Extract the (X, Y) coordinate from the center of the cell holding the provided text.  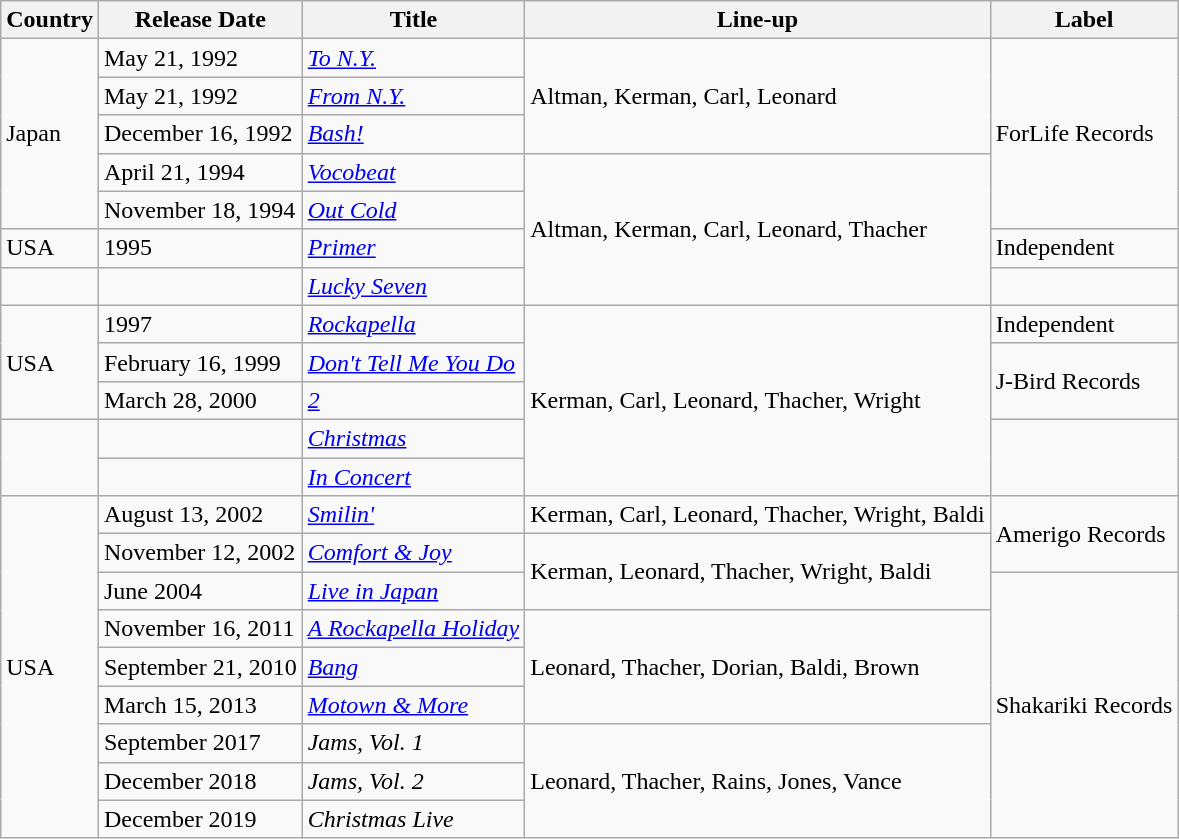
In Concert (414, 477)
Primer (414, 248)
Live in Japan (414, 591)
Leonard, Thacher, Rains, Jones, Vance (758, 781)
A Rockapella Holiday (414, 629)
Out Cold (414, 210)
Line-up (758, 20)
March 28, 2000 (200, 400)
April 21, 1994 (200, 172)
1997 (200, 324)
To N.Y. (414, 58)
Lucky Seven (414, 286)
November 16, 2011 (200, 629)
Jams, Vol. 1 (414, 743)
Japan (50, 134)
Christmas Live (414, 819)
Smilin' (414, 515)
Jams, Vol. 2 (414, 781)
Release Date (200, 20)
Kerman, Leonard, Thacher, Wright, Baldi (758, 572)
Leonard, Thacher, Dorian, Baldi, Brown (758, 667)
Country (50, 20)
J-Bird Records (1084, 381)
Amerigo Records (1084, 534)
Kerman, Carl, Leonard, Thacher, Wright (758, 400)
December 2019 (200, 819)
Label (1084, 20)
February 16, 1999 (200, 362)
November 18, 1994 (200, 210)
2 (414, 400)
September 2017 (200, 743)
December 2018 (200, 781)
ForLife Records (1084, 134)
Kerman, Carl, Leonard, Thacher, Wright, Baldi (758, 515)
Bang (414, 667)
From N.Y. (414, 96)
Christmas (414, 438)
1995 (200, 248)
Altman, Kerman, Carl, Leonard, Thacher (758, 229)
Vocobeat (414, 172)
November 12, 2002 (200, 553)
Motown & More (414, 705)
Title (414, 20)
December 16, 1992 (200, 134)
Altman, Kerman, Carl, Leonard (758, 96)
Don't Tell Me You Do (414, 362)
Rockapella (414, 324)
June 2004 (200, 591)
March 15, 2013 (200, 705)
Bash! (414, 134)
September 21, 2010 (200, 667)
Shakariki Records (1084, 705)
August 13, 2002 (200, 515)
Comfort & Joy (414, 553)
